Detect which cell encompasses the target text, then output its [x, y] center coordinate. 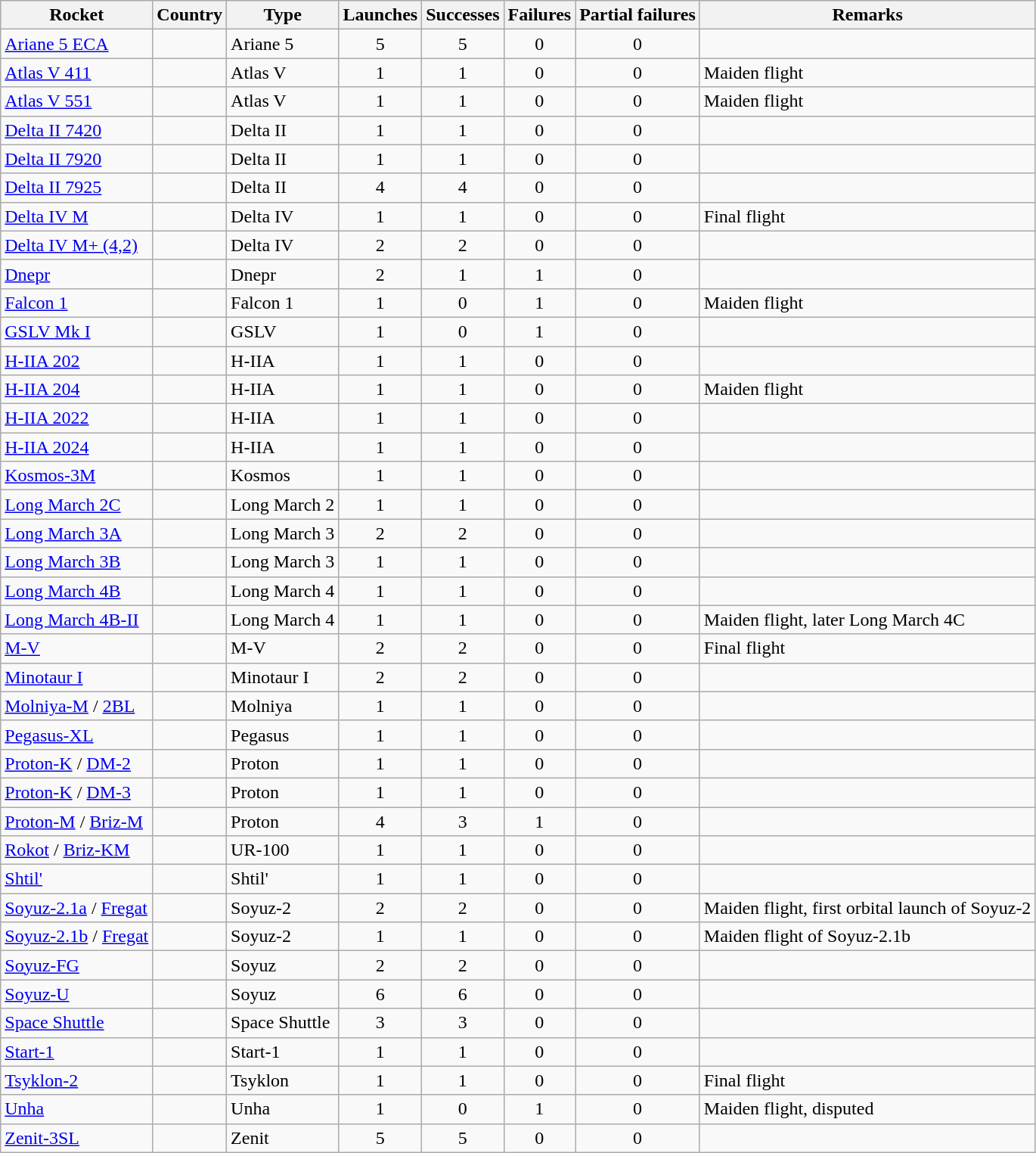
Atlas V 411 [77, 73]
Type [283, 15]
Pegasus [283, 735]
Maiden flight, disputed [867, 1109]
Long March 4B [77, 591]
Molniya [283, 706]
Tsyklon [283, 1080]
H-IIA 204 [77, 390]
H-IIA 202 [77, 361]
Delta IV M [77, 216]
Proton-M / Briz-M [77, 821]
Remarks [867, 15]
Proton-K / DM-2 [77, 763]
Kosmos-3M [77, 476]
Long March 4B-II [77, 620]
H-IIA 2022 [77, 418]
GSLV [283, 331]
Country [190, 15]
Partial failures [638, 15]
Maiden flight, first orbital launch of Soyuz-2 [867, 908]
Long March 3B [77, 562]
Soyuz-2.1b / Fregat [77, 937]
Long March 2 [283, 505]
H-IIA 2024 [77, 447]
Delta II 7925 [77, 188]
Launches [380, 15]
Long March 3A [77, 533]
Delta II 7920 [77, 159]
Maiden flight, later Long March 4C [867, 620]
Failures [540, 15]
Rocket [77, 15]
Tsyklon-2 [77, 1080]
Molniya-M / 2BL [77, 706]
Rokot / Briz-KM [77, 850]
Ariane 5 ECA [77, 44]
UR-100 [283, 850]
Soyuz-FG [77, 965]
Kosmos [283, 476]
Soyuz-2.1a / Fregat [77, 908]
Delta II 7420 [77, 130]
Proton-K / DM-3 [77, 792]
Zenit-3SL [77, 1138]
Soyuz-U [77, 994]
Zenit [283, 1138]
Long March 2C [77, 505]
Maiden flight of Soyuz-2.1b [867, 937]
Successes [463, 15]
Atlas V 551 [77, 101]
Delta IV M+ (4,2) [77, 245]
Ariane 5 [283, 44]
GSLV Mk I [77, 331]
Pegasus-XL [77, 735]
